From the cell containing the given text, extract its center point as (X, Y) coordinate. 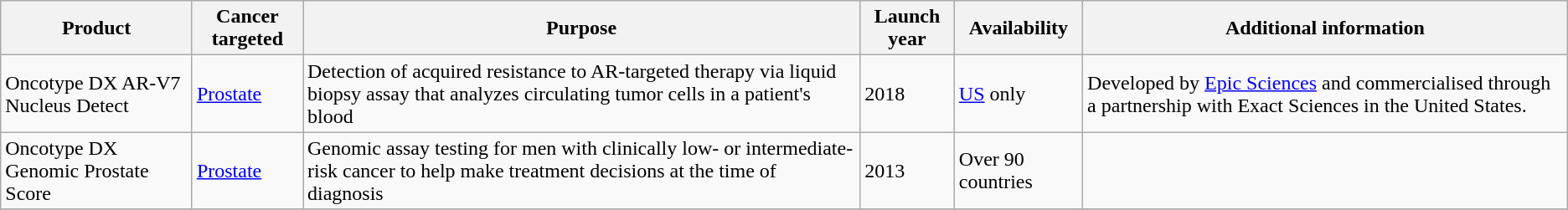
Genomic assay testing for men with clinically low- or intermediate-risk cancer to help make treatment decisions at the time of diagnosis (581, 171)
2018 (908, 94)
Availability (1019, 28)
US only (1019, 94)
Oncotype DX AR-V7 Nucleus Detect (97, 94)
Additional information (1325, 28)
Cancer targeted (247, 28)
Detection of acquired resistance to AR-targeted therapy via liquid biopsy assay that analyzes circulating tumor cells in a patient's blood (581, 94)
2013 (908, 171)
Developed by Epic Sciences and commercialised through a partnership with Exact Sciences in the United States. (1325, 94)
Launch year (908, 28)
Product (97, 28)
Over 90 countries (1019, 171)
Purpose (581, 28)
Oncotype DX Genomic Prostate Score (97, 171)
